Scan for the cell matching the given text and deliver its (x, y) coordinate at center. 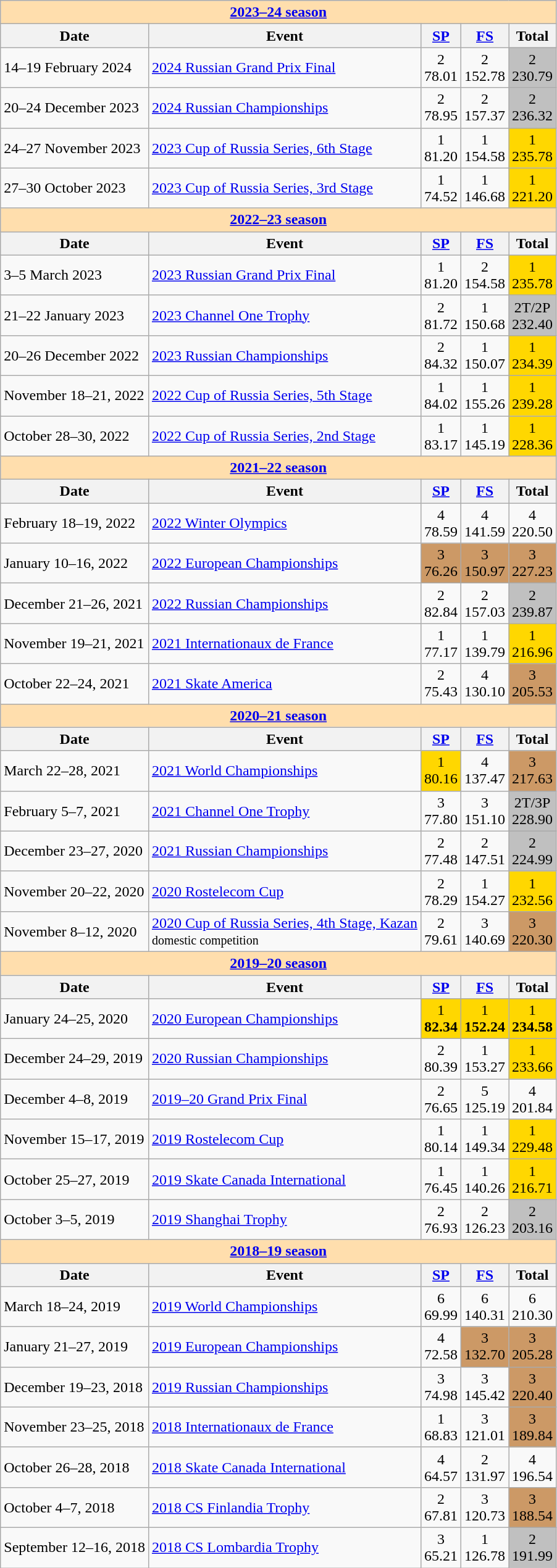
1 84.02 (441, 395)
December 24–29, 2019 (75, 1059)
4 137.47 (485, 770)
October 4–7, 2018 (75, 1508)
3–5 March 2023 (75, 275)
2021 Internationaux de France (284, 643)
2 78.29 (441, 891)
1 221.20 (532, 188)
1 229.48 (532, 1140)
2 76.93 (441, 1220)
2023 Russian Championships (284, 356)
27–30 October 2023 (75, 188)
1 68.83 (441, 1427)
4 130.10 (485, 684)
1 80.16 (441, 770)
6 210.30 (532, 1306)
October 28–30, 2022 (75, 436)
2 82.84 (441, 604)
6 140.31 (485, 1306)
2 147.51 (485, 851)
24–27 November 2023 (75, 148)
2 84.32 (441, 356)
November 20–22, 2020 (75, 891)
1 150.68 (485, 315)
1 74.52 (441, 188)
2018–19 season (278, 1251)
3 65.21 (441, 1547)
2 77.48 (441, 851)
2023–24 season (278, 12)
3 76.26 (441, 563)
4 78.59 (441, 523)
2 81.72 (441, 315)
1 80.14 (441, 1140)
February 18–19, 2022 (75, 523)
2020 European Championships (284, 1019)
1 154.58 (485, 148)
2 78.95 (441, 107)
2 157.37 (485, 107)
2022 European Championships (284, 563)
1 76.45 (441, 1179)
3 140.69 (485, 931)
1 155.26 (485, 395)
3 150.97 (485, 563)
14–19 February 2024 (75, 68)
3 220.40 (532, 1387)
21–22 January 2023 (75, 315)
2 79.61 (441, 931)
December 21–26, 2021 (75, 604)
2021 Skate America (284, 684)
2022 Russian Championships (284, 604)
2019 Skate Canada International (284, 1179)
November 19–21, 2021 (75, 643)
3 121.01 (485, 1427)
2 152.78 (485, 68)
3 189.84 (532, 1427)
1 239.28 (532, 395)
1 216.96 (532, 643)
1 139.79 (485, 643)
6 69.99 (441, 1306)
March 22–28, 2021 (75, 770)
1 234.39 (532, 356)
4 196.54 (532, 1467)
5 125.19 (485, 1099)
2018 Internationaux de France (284, 1427)
2 131.97 (485, 1467)
2023 Russian Grand Prix Final (284, 275)
1 232.56 (532, 891)
2T/2P 232.40 (532, 315)
2024 Russian Championships (284, 107)
2019 Shanghai Trophy (284, 1220)
3 205.53 (532, 684)
2022 Cup of Russia Series, 2nd Stage (284, 436)
1 234.58 (532, 1019)
2 75.43 (441, 684)
1 77.17 (441, 643)
3 205.28 (532, 1347)
2 126.23 (485, 1220)
2022–23 season (278, 220)
2018 Skate Canada International (284, 1467)
2020 Cup of Russia Series, 4th Stage, Kazan domestic competition (284, 931)
1 146.68 (485, 188)
4 220.50 (532, 523)
3 145.42 (485, 1387)
4 64.57 (441, 1467)
2024 Russian Grand Prix Final (284, 68)
October 3–5, 2019 (75, 1220)
3 74.98 (441, 1387)
January 24–25, 2020 (75, 1019)
3 227.23 (532, 563)
1 216.71 (532, 1179)
3 132.70 (485, 1347)
3 151.10 (485, 811)
20–24 December 2023 (75, 107)
1 83.17 (441, 436)
September 12–16, 2018 (75, 1547)
2 76.65 (441, 1099)
November 15–17, 2019 (75, 1140)
2 157.03 (485, 604)
1 140.26 (485, 1179)
1 153.27 (485, 1059)
2022 Cup of Russia Series, 5th Stage (284, 395)
1 149.34 (485, 1140)
1 152.24 (485, 1019)
2 78.01 (441, 68)
2019 Rostelecom Cup (284, 1140)
2 239.87 (532, 604)
December 23–27, 2020 (75, 851)
2021 World Championships (284, 770)
2020–21 season (278, 715)
2019 Russian Championships (284, 1387)
November 23–25, 2018 (75, 1427)
2 224.99 (532, 851)
February 5–7, 2021 (75, 811)
2 230.79 (532, 68)
December 4–8, 2019 (75, 1099)
2023 Channel One Trophy (284, 315)
October 25–27, 2019 (75, 1179)
January 21–27, 2019 (75, 1347)
November 8–12, 2020 (75, 931)
2019–20 season (278, 963)
1 126.78 (485, 1547)
2021 Russian Championships (284, 851)
2 203.16 (532, 1220)
2 154.58 (485, 275)
2 191.99 (532, 1547)
December 19–23, 2018 (75, 1387)
1 228.36 (532, 436)
November 18–21, 2022 (75, 395)
4 72.58 (441, 1347)
1 145.19 (485, 436)
3 77.80 (441, 811)
2018 CS Finlandia Trophy (284, 1508)
March 18–24, 2019 (75, 1306)
2T/3P 228.90 (532, 811)
3 188.54 (532, 1508)
2020 Rostelecom Cup (284, 891)
3 217.63 (532, 770)
2018 CS Lombardia Trophy (284, 1547)
2 67.81 (441, 1508)
4 201.84 (532, 1099)
2019–20 Grand Prix Final (284, 1099)
2 236.32 (532, 107)
October 22–24, 2021 (75, 684)
2 80.39 (441, 1059)
1 150.07 (485, 356)
January 10–16, 2022 (75, 563)
2020 Russian Championships (284, 1059)
3 220.30 (532, 931)
2019 European Championships (284, 1347)
October 26–28, 2018 (75, 1467)
20–26 December 2022 (75, 356)
4 141.59 (485, 523)
2022 Winter Olympics (284, 523)
1 82.34 (441, 1019)
1 154.27 (485, 891)
3 120.73 (485, 1508)
1 233.66 (532, 1059)
2023 Cup of Russia Series, 3rd Stage (284, 188)
2023 Cup of Russia Series, 6th Stage (284, 148)
2021 Channel One Trophy (284, 811)
2019 World Championships (284, 1306)
2021–22 season (278, 468)
